For the text-containing cell, return its midpoint in (x, y) coordinate format. 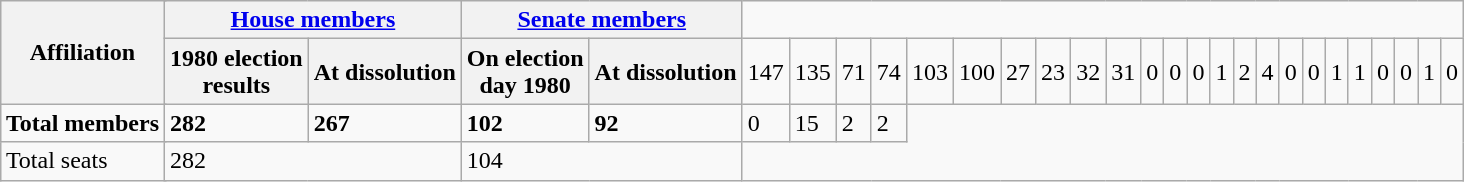
100 (976, 72)
27 (1018, 72)
92 (666, 123)
32 (1088, 72)
4 (1268, 72)
104 (602, 161)
On electionday 1980 (525, 72)
15 (812, 123)
1980 electionresults (237, 72)
103 (930, 72)
Affiliation (82, 52)
71 (854, 72)
Total members (82, 123)
23 (1054, 72)
Senate members (602, 20)
Total seats (82, 161)
147 (766, 72)
102 (525, 123)
31 (1124, 72)
267 (384, 123)
74 (888, 72)
135 (812, 72)
House members (314, 20)
